Extract the (x, y) coordinate from the center of the cell holding the provided text.  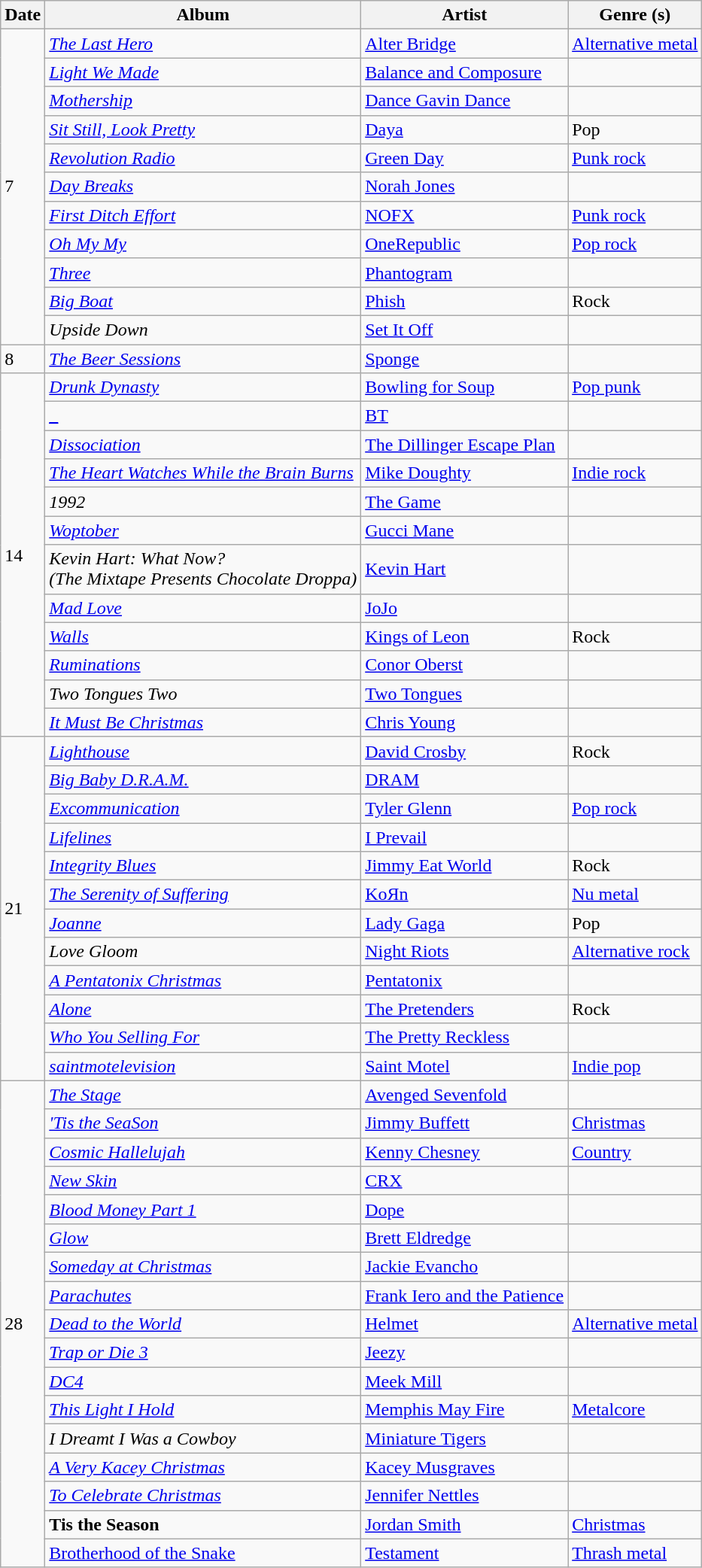
Brett Eldredge (465, 1238)
Bowling for Soup (465, 387)
Sit Still, Look Pretty (203, 129)
A Very Kacey Christmas (203, 1467)
8 (23, 359)
Artist (465, 15)
21 (23, 909)
The Stage (203, 1095)
Tis the Season (203, 1524)
OneRepublic (465, 244)
Metalcore (635, 1410)
Country (635, 1152)
A Pentatonix Christmas (203, 980)
Three (203, 272)
Nu metal (635, 895)
Dead to the World (203, 1324)
Kacey Musgraves (465, 1467)
Jimmy Buffett (465, 1123)
The Last Hero (203, 44)
7 (23, 187)
CRX (465, 1181)
Joanne (203, 923)
Chris Young (465, 722)
Dance Gavin Dance (465, 101)
Memphis May Fire (465, 1410)
It Must Be Christmas (203, 722)
Night Riots (465, 952)
To Celebrate Christmas (203, 1496)
Indie rock (635, 473)
Avenged Sevenfold (465, 1095)
NOFX (465, 215)
BT (465, 416)
'Tis the SeaSon (203, 1123)
Thrash metal (635, 1553)
Woptober (203, 530)
The Heart Watches While the Brain Burns (203, 473)
Love Gloom (203, 952)
Daya (465, 129)
Alternative rock (635, 952)
Cosmic Hallelujah (203, 1152)
Pop punk (635, 387)
Mike Doughty (465, 473)
Mothership (203, 101)
Indie pop (635, 1066)
Green Day (465, 158)
Lifelines (203, 837)
Balance and Composure (465, 72)
Sponge (465, 359)
Helmet (465, 1324)
Miniature Tigers (465, 1439)
Revolution Radio (203, 158)
Integrity Blues (203, 866)
Set It Off (465, 330)
The Dillinger Escape Plan (465, 445)
Trap or Die 3 (203, 1353)
Saint Motel (465, 1066)
The Game (465, 502)
This Light I Hold (203, 1410)
Jennifer Nettles (465, 1496)
Kevin Hart (465, 569)
Who You Selling For (203, 1038)
Dissociation (203, 445)
Genre (s) (635, 15)
Jeezy (465, 1353)
Alter Bridge (465, 44)
Glow (203, 1238)
Kevin Hart: What Now? (The Mixtape Presents Chocolate Droppa) (203, 569)
JoJo (465, 608)
Big Baby D.R.A.M. (203, 779)
Walls (203, 637)
Day Breaks (203, 187)
Blood Money Part 1 (203, 1209)
Two Tongues (465, 694)
I Dreamt I Was a Cowboy (203, 1439)
The Pretenders (465, 1009)
Jordan Smith (465, 1524)
Light We Made (203, 72)
Dope (465, 1209)
14 (23, 555)
Alone (203, 1009)
Meek Mill (465, 1381)
Kenny Chesney (465, 1152)
Conor Oberst (465, 665)
New Skin (203, 1181)
Jimmy Eat World (465, 866)
28 (23, 1324)
saintmotelevision (203, 1066)
Date (23, 15)
Tyler Glenn (465, 808)
Kings of Leon (465, 637)
Upside Down (203, 330)
_ (203, 416)
Frank Iero and the Patience (465, 1295)
David Crosby (465, 751)
Testament (465, 1553)
KoЯn (465, 895)
I Prevail (465, 837)
Album (203, 15)
Jackie Evancho (465, 1266)
Two Tongues Two (203, 694)
DRAM (465, 779)
Big Boat (203, 301)
1992 (203, 502)
Lady Gaga (465, 923)
Brotherhood of the Snake (203, 1553)
The Beer Sessions (203, 359)
Phantogram (465, 272)
Gucci Mane (465, 530)
Parachutes (203, 1295)
The Serenity of Suffering (203, 895)
The Pretty Reckless (465, 1038)
Ruminations (203, 665)
DC4 (203, 1381)
First Ditch Effort (203, 215)
Lighthouse (203, 751)
Pentatonix (465, 980)
Mad Love (203, 608)
Someday at Christmas (203, 1266)
Norah Jones (465, 187)
Oh My My (203, 244)
Phish (465, 301)
Drunk Dynasty (203, 387)
Excommunication (203, 808)
